Return the (x, y) coordinate for the center point of the cell that contains the specified text.  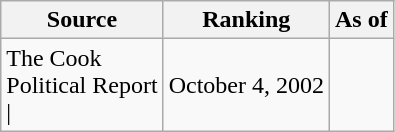
The CookPolitical Report| (82, 85)
Source (82, 20)
As of (361, 20)
October 4, 2002 (246, 85)
Ranking (246, 20)
